Identify which cell holds the provided text, then report its [x, y] central coordinate. 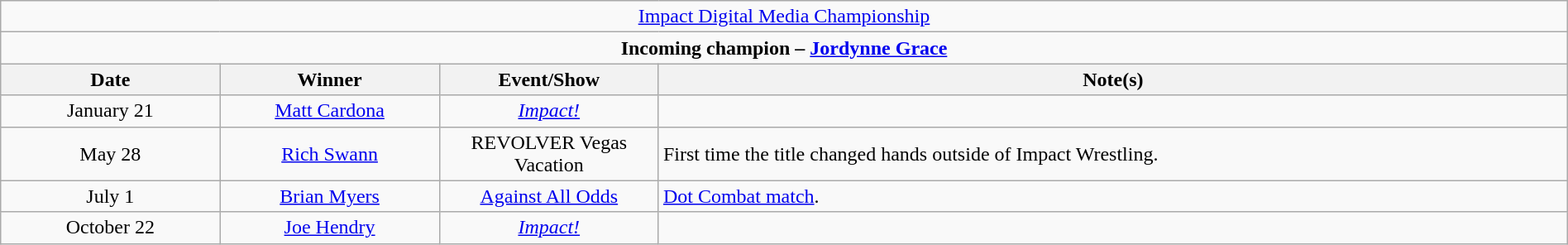
Matt Cardona [329, 111]
July 1 [111, 196]
Incoming champion – Jordynne Grace [784, 48]
Event/Show [549, 79]
May 28 [111, 154]
Impact Digital Media Championship [784, 17]
Rich Swann [329, 154]
Joe Hendry [329, 228]
Dot Combat match. [1113, 196]
Note(s) [1113, 79]
First time the title changed hands outside of Impact Wrestling. [1113, 154]
January 21 [111, 111]
Date [111, 79]
October 22 [111, 228]
REVOLVER Vegas Vacation [549, 154]
Winner [329, 79]
Against All Odds [549, 196]
Brian Myers [329, 196]
